Scan for the cell matching the given text and deliver its (x, y) coordinate at center. 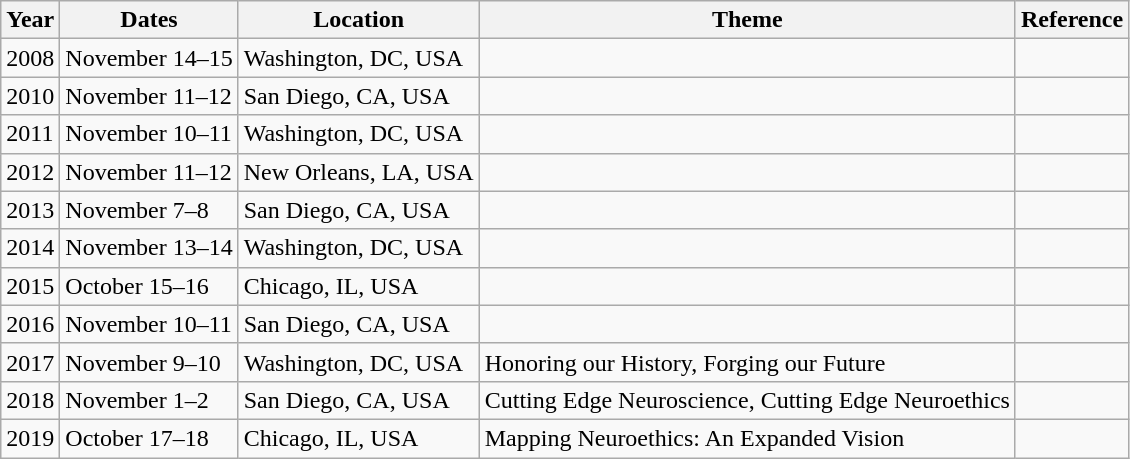
November 9–10 (149, 362)
2015 (30, 286)
Year (30, 20)
Reference (1072, 20)
2018 (30, 400)
October 15–16 (149, 286)
2010 (30, 96)
2014 (30, 248)
New Orleans, LA, USA (358, 172)
2019 (30, 438)
November 7–8 (149, 210)
2012 (30, 172)
November 14–15 (149, 58)
2008 (30, 58)
October 17–18 (149, 438)
Mapping Neuroethics: An Expanded Vision (747, 438)
2017 (30, 362)
November 13–14 (149, 248)
Dates (149, 20)
2016 (30, 324)
Theme (747, 20)
2011 (30, 134)
2013 (30, 210)
Honoring our History, Forging our Future (747, 362)
November 1–2 (149, 400)
Cutting Edge Neuroscience, Cutting Edge Neuroethics (747, 400)
Location (358, 20)
